Provide the (X, Y) coordinate of the cell's center where the given text is located.  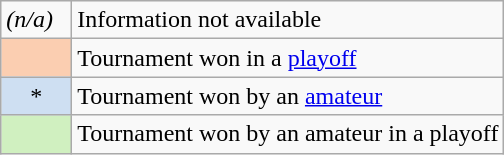
Information not available (288, 20)
* (36, 96)
Tournament won by an amateur (288, 96)
Tournament won by an amateur in a playoff (288, 134)
(n/a) (36, 20)
Tournament won in a playoff (288, 58)
